Pinpoint the cell where the given text exists, returning its [X, Y] midpoint coordinate. 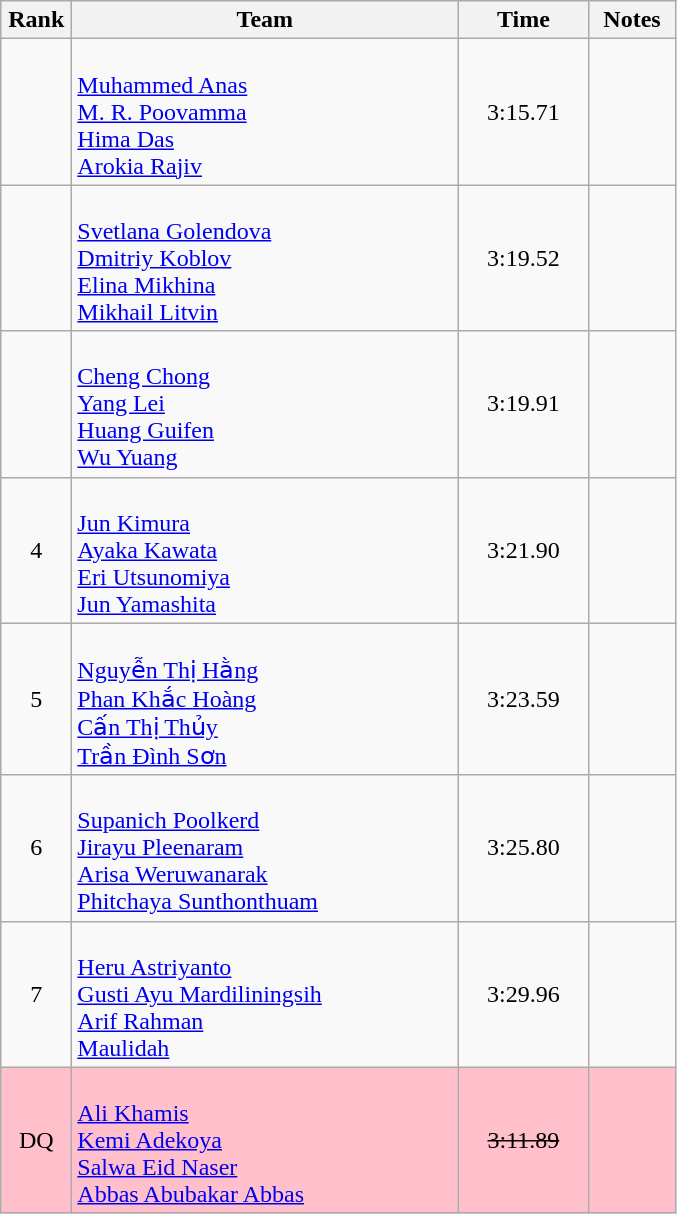
3:19.91 [524, 404]
DQ [36, 1140]
Notes [632, 20]
3:29.96 [524, 994]
3:21.90 [524, 550]
3:25.80 [524, 848]
Svetlana GolendovaDmitriy KoblovElina MikhinaMikhail Litvin [265, 258]
3:23.59 [524, 699]
4 [36, 550]
Supanich PoolkerdJirayu PleenaramArisa WeruwanarakPhitchaya Sunthonthuam [265, 848]
Nguyễn Thị HằngPhan Khắc HoàngCấn Thị ThủyTrần Đình Sơn [265, 699]
6 [36, 848]
Team [265, 20]
Jun KimuraAyaka KawataEri UtsunomiyaJun Yamashita [265, 550]
3:19.52 [524, 258]
5 [36, 699]
Ali KhamisKemi AdekoyaSalwa Eid NaserAbbas Abubakar Abbas [265, 1140]
7 [36, 994]
3:11.89 [524, 1140]
3:15.71 [524, 112]
Cheng ChongYang LeiHuang GuifenWu Yuang [265, 404]
Heru AstriyantoGusti Ayu MardiliningsihArif RahmanMaulidah [265, 994]
Time [524, 20]
Rank [36, 20]
Muhammed AnasM. R. PoovammaHima DasArokia Rajiv [265, 112]
